Provide the (X, Y) coordinate of the cell's center where the given text is located.  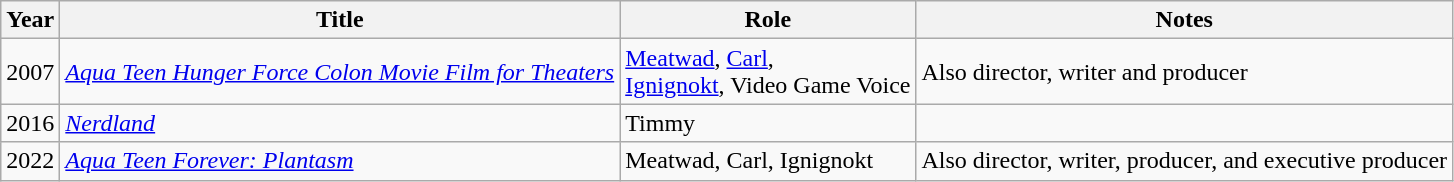
Aqua Teen Forever: Plantasm (340, 161)
Nerdland (340, 123)
Meatwad, Carl,Ignignokt, Video Game Voice (768, 72)
2007 (30, 72)
Aqua Teen Hunger Force Colon Movie Film for Theaters (340, 72)
Title (340, 20)
Also director, writer and producer (1184, 72)
2022 (30, 161)
Also director, writer, producer, and executive producer (1184, 161)
Year (30, 20)
2016 (30, 123)
Meatwad, Carl, Ignignokt (768, 161)
Role (768, 20)
Notes (1184, 20)
Timmy (768, 123)
